Capture the cell that displays the provided text and extract its [X, Y] central coordinate. 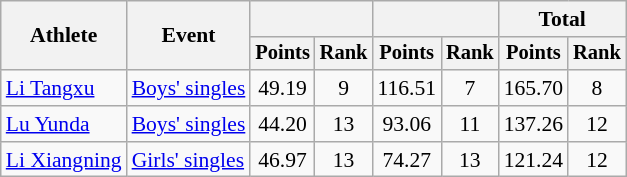
137.26 [534, 124]
9 [344, 88]
13 [344, 124]
8 [597, 88]
Total [562, 19]
Lu Yunda [64, 124]
Athlete [64, 36]
7 [470, 88]
93.06 [406, 124]
44.20 [282, 124]
165.70 [534, 88]
116.51 [406, 88]
49.19 [282, 88]
12 [597, 124]
11 [470, 124]
Li Tangxu [64, 88]
Event [189, 36]
